Determine the [X, Y] coordinate at the center of the cell enclosing the given text.  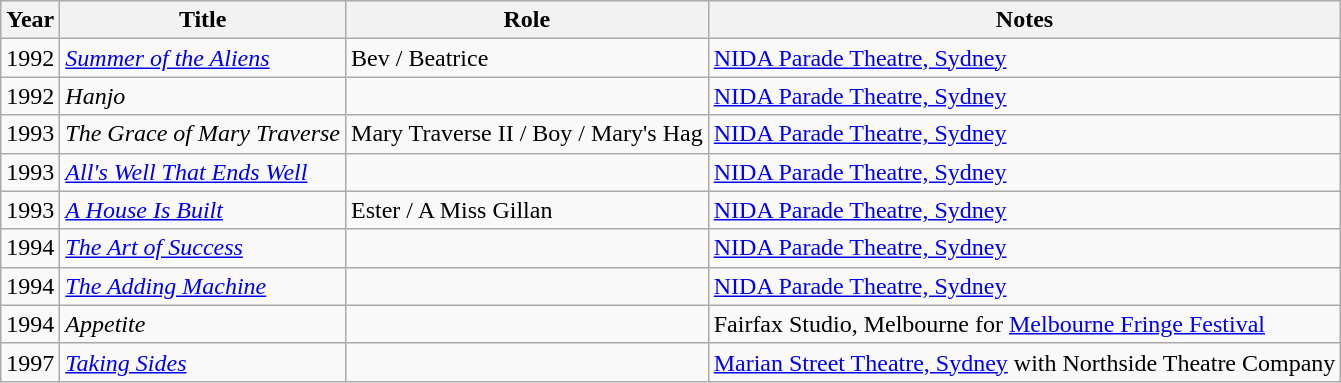
Role [528, 20]
The Adding Machine [203, 286]
Mary Traverse II / Boy / Mary's Hag [528, 134]
The Grace of Mary Traverse [203, 134]
Bev / Beatrice [528, 58]
Taking Sides [203, 362]
Year [30, 20]
Hanjo [203, 96]
The Art of Success [203, 248]
A House Is Built [203, 210]
Marian Street Theatre, Sydney with Northside Theatre Company [1024, 362]
Notes [1024, 20]
1997 [30, 362]
All's Well That Ends Well [203, 172]
Appetite [203, 324]
Summer of the Aliens [203, 58]
Fairfax Studio, Melbourne for Melbourne Fringe Festival [1024, 324]
Title [203, 20]
Ester / A Miss Gillan [528, 210]
